Detect which cell encompasses the target text, then output its [X, Y] center coordinate. 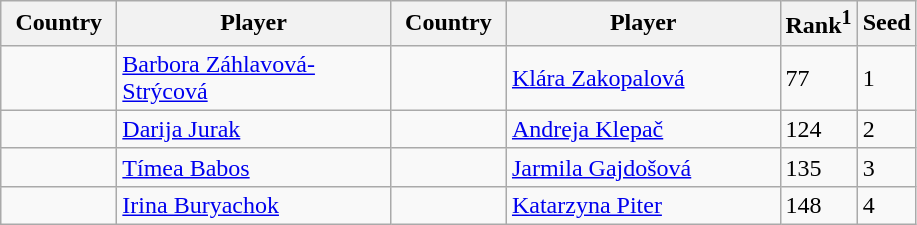
148 [818, 205]
Darija Jurak [254, 129]
Andreja Klepač [643, 129]
Tímea Babos [254, 167]
Katarzyna Piter [643, 205]
Seed [886, 24]
124 [818, 129]
4 [886, 205]
Barbora Záhlavová-Strýcová [254, 78]
2 [886, 129]
Klára Zakopalová [643, 78]
Jarmila Gajdošová [643, 167]
Rank1 [818, 24]
3 [886, 167]
Irina Buryachok [254, 205]
1 [886, 78]
77 [818, 78]
135 [818, 167]
